From the cell containing the given text, extract its center point as [X, Y] coordinate. 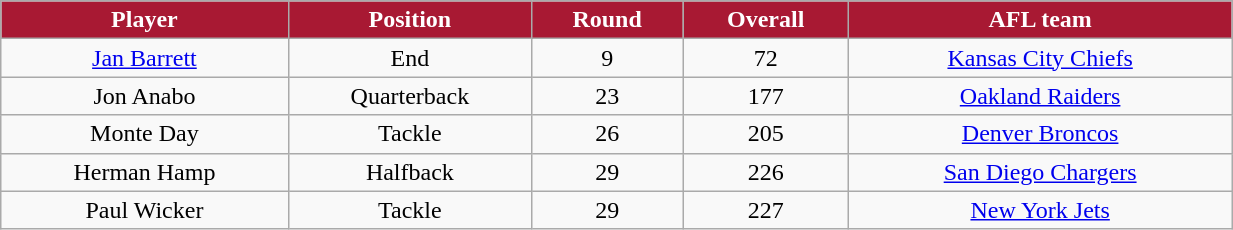
Kansas City Chiefs [1040, 58]
Player [144, 20]
Round [608, 20]
Position [410, 20]
177 [766, 96]
23 [608, 96]
Jon Anabo [144, 96]
Quarterback [410, 96]
226 [766, 172]
End [410, 58]
227 [766, 210]
26 [608, 134]
Jan Barrett [144, 58]
Denver Broncos [1040, 134]
San Diego Chargers [1040, 172]
Oakland Raiders [1040, 96]
Halfback [410, 172]
205 [766, 134]
New York Jets [1040, 210]
Monte Day [144, 134]
Overall [766, 20]
AFL team [1040, 20]
9 [608, 58]
72 [766, 58]
Paul Wicker [144, 210]
Herman Hamp [144, 172]
